For the text-containing cell, return its midpoint in [X, Y] coordinate format. 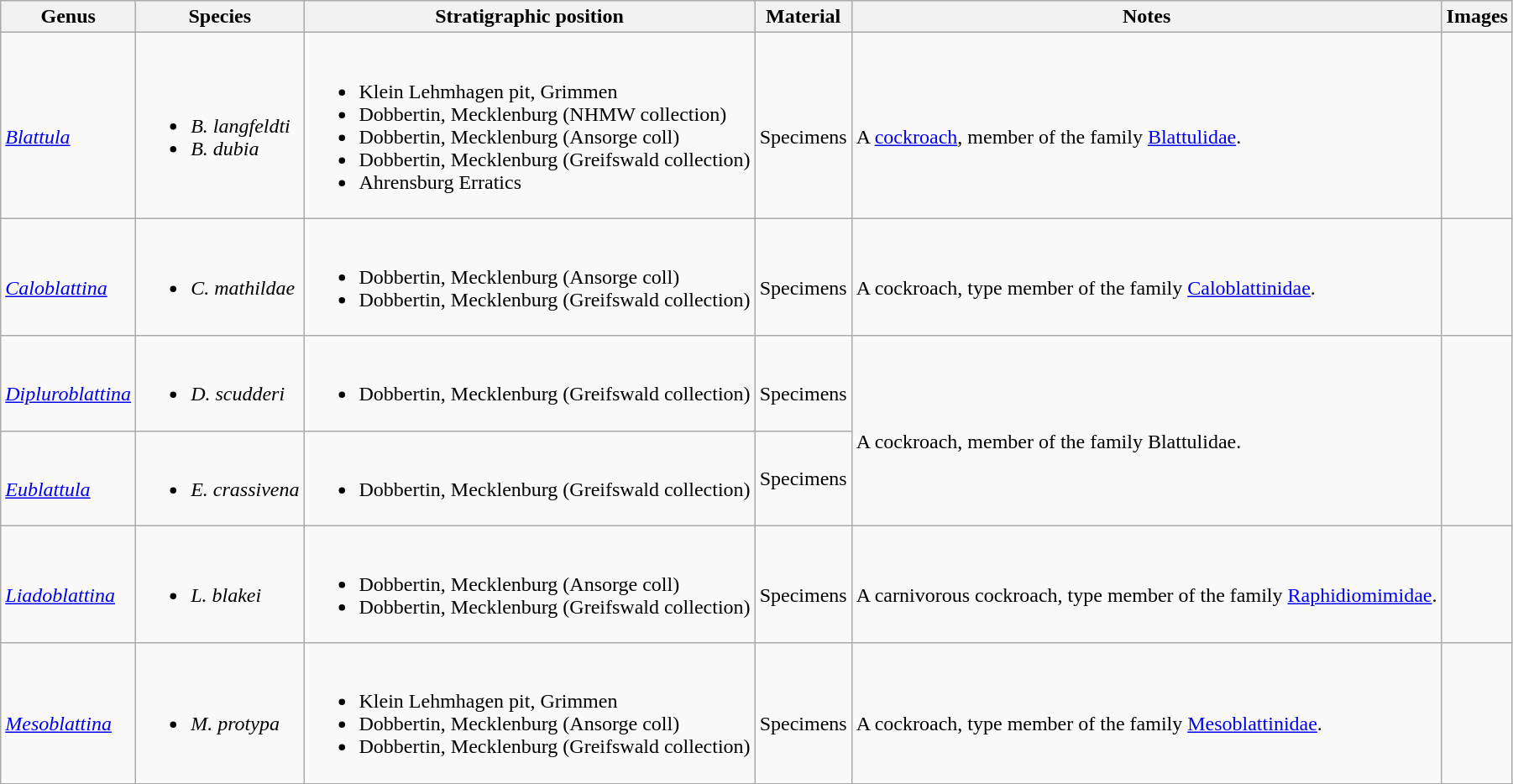
Dipluroblattina [69, 383]
Stratigraphic position [529, 17]
Images [1477, 17]
Eublattula [69, 478]
A carnivorous cockroach, type member of the family Raphidiomimidae. [1147, 584]
Caloblattina [69, 277]
B. langfeldtiB. dubia [220, 126]
E. crassivena [220, 478]
A cockroach, type member of the family Mesoblattinidae. [1147, 713]
Material [803, 17]
Liadoblattina [69, 584]
Genus [69, 17]
Blattula [69, 126]
L. blakei [220, 584]
Klein Lehmhagen pit, GrimmenDobbertin, Mecklenburg (Ansorge coll)Dobbertin, Mecklenburg (Greifswald collection) [529, 713]
C. mathildae [220, 277]
M. protypa [220, 713]
A cockroach, type member of the family Caloblattinidae. [1147, 277]
D. scudderi [220, 383]
Notes [1147, 17]
Species [220, 17]
Mesoblattina [69, 713]
